Locate the cell with the specified text and output its [X, Y] center coordinate. 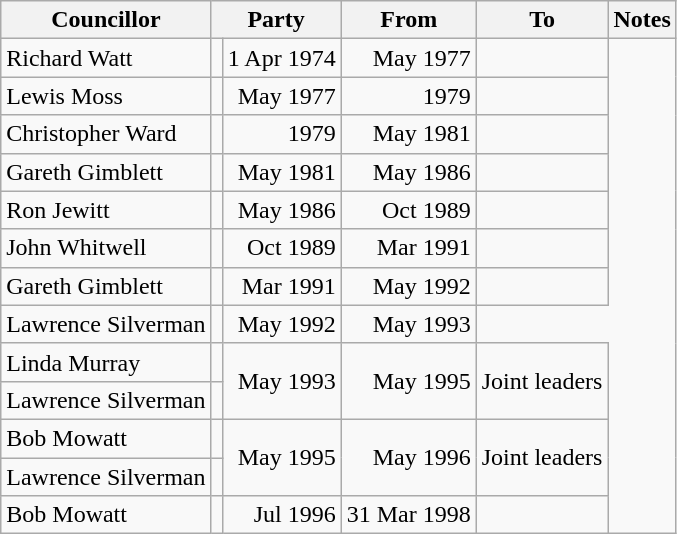
Linda Murray [106, 362]
31 Mar 1998 [408, 515]
From [408, 20]
Ron Jewitt [106, 210]
May 1996 [408, 457]
Party [276, 20]
1 Apr 1974 [282, 58]
John Whitwell [106, 248]
Notes [642, 20]
Richard Watt [106, 58]
Councillor [106, 20]
To [542, 20]
Lewis Moss [106, 96]
Jul 1996 [282, 515]
Christopher Ward [106, 134]
